Identify which cell holds the provided text, then report its (X, Y) central coordinate. 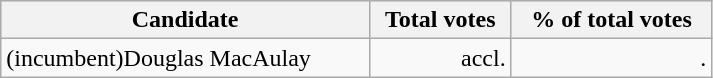
(incumbent)Douglas MacAulay (186, 58)
% of total votes (612, 20)
Total votes (440, 20)
Candidate (186, 20)
accl. (440, 58)
. (612, 58)
